From the cell containing the given text, extract its center point as [x, y] coordinate. 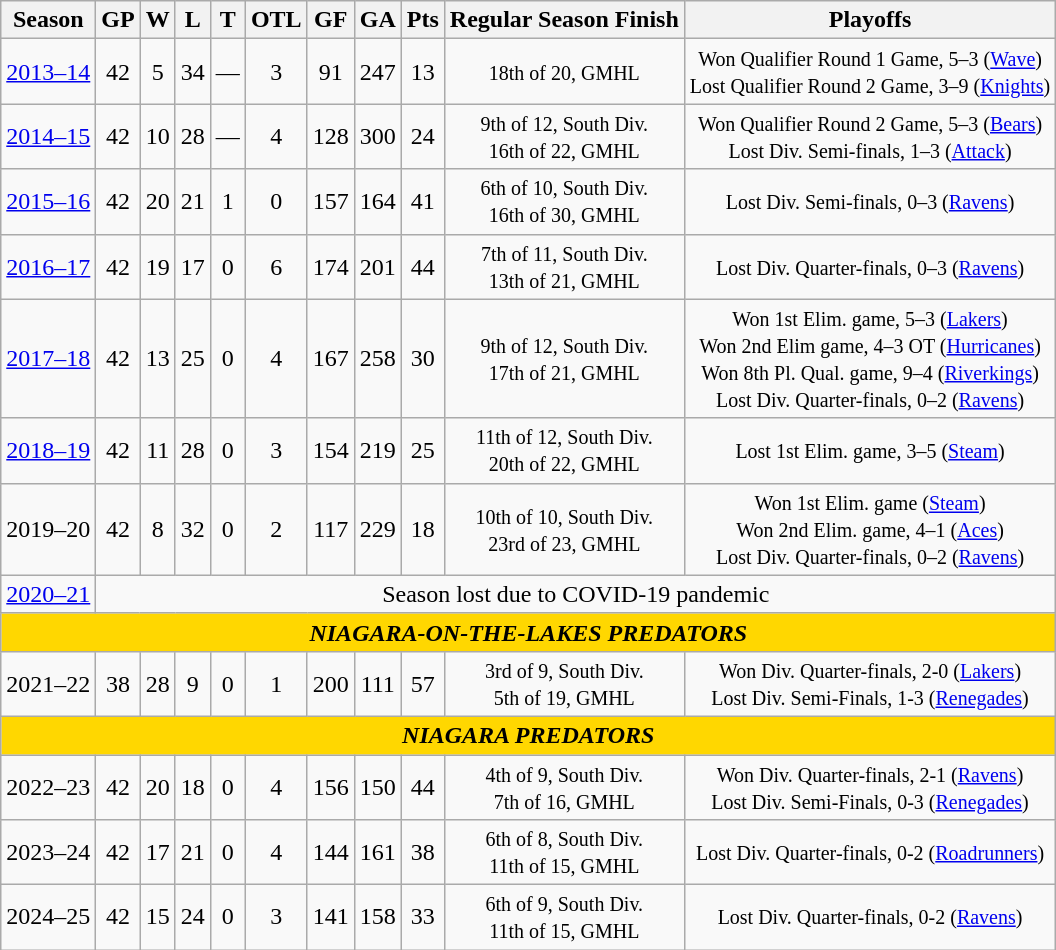
Won Div. Quarter-finals, 2-1 (Ravens)Lost Div. Semi-Finals, 0-3 (Renegades) [870, 786]
10th of 10, South Div.23rd of 23, GMHL [564, 529]
Won 1st Elim. game, 5–3 (Lakers)Won 2nd Elim game, 4–3 OT (Hurricanes)Won 8th Pl. Qual. game, 9–4 (Riverkings)Lost Div. Quarter-finals, 0–2 (Ravens) [870, 358]
Regular Season Finish [564, 20]
5 [158, 72]
6th of 8, South Div.11th of 15, GMHL [564, 852]
11th of 12, South Div.20th of 22, GMHL [564, 450]
6th of 9, South Div.11th of 15, GMHL [564, 918]
2019–20 [48, 529]
2023–24 [48, 852]
GP [118, 20]
161 [378, 852]
Season [48, 20]
201 [378, 266]
Lost Div. Quarter-finals, 0-2 (Ravens) [870, 918]
NIAGARA-ON-THE-LAKES PREDATORS [528, 632]
18th of 20, GMHL [564, 72]
Won Qualifier Round 2 Game, 5–3 (Bears)Lost Div. Semi-finals, 1–3 (Attack) [870, 136]
247 [378, 72]
2022–23 [48, 786]
2014–15 [48, 136]
Won Div. Quarter-finals, 2-0 (Lakers)Lost Div. Semi-Finals, 1-3 (Renegades) [870, 684]
3rd of 9, South Div.5th of 19, GMHL [564, 684]
229 [378, 529]
34 [192, 72]
2018–19 [48, 450]
11 [158, 450]
128 [330, 136]
2016–17 [48, 266]
OTL [276, 20]
2017–18 [48, 358]
T [228, 20]
Won Qualifier Round 1 Game, 5–3 (Wave)Lost Qualifier Round 2 Game, 3–9 (Knights) [870, 72]
117 [330, 529]
141 [330, 918]
2021–22 [48, 684]
8 [158, 529]
154 [330, 450]
9th of 12, South Div.17th of 21, GMHL [564, 358]
150 [378, 786]
7th of 11, South Div.13th of 21, GMHL [564, 266]
157 [330, 202]
10 [158, 136]
L [192, 20]
6 [276, 266]
158 [378, 918]
4th of 9, South Div.7th of 16, GMHL [564, 786]
GA [378, 20]
NIAGARA PREDATORS [528, 735]
Lost 1st Elim. game, 3–5 (Steam) [870, 450]
Won 1st Elim. game (Steam)Won 2nd Elim. game, 4–1 (Aces)Lost Div. Quarter-finals, 0–2 (Ravens) [870, 529]
91 [330, 72]
2015–16 [48, 202]
32 [192, 529]
167 [330, 358]
Lost Div. Quarter-finals, 0–3 (Ravens) [870, 266]
Lost Div. Semi-finals, 0–3 (Ravens) [870, 202]
33 [422, 918]
GF [330, 20]
9th of 12, South Div.16th of 22, GMHL [564, 136]
111 [378, 684]
2013–14 [48, 72]
219 [378, 450]
156 [330, 786]
2024–25 [48, 918]
174 [330, 266]
2020–21 [48, 594]
Season lost due to COVID-19 pandemic [576, 594]
Lost Div. Quarter-finals, 0-2 (Roadrunners) [870, 852]
19 [158, 266]
Pts [422, 20]
300 [378, 136]
57 [422, 684]
144 [330, 852]
164 [378, 202]
258 [378, 358]
200 [330, 684]
15 [158, 918]
9 [192, 684]
6th of 10, South Div.16th of 30, GMHL [564, 202]
41 [422, 202]
30 [422, 358]
Playoffs [870, 20]
W [158, 20]
2 [276, 529]
